Return (X, Y) of the center of cell containing provided text 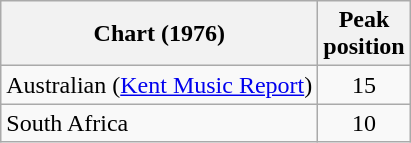
Peakposition (364, 34)
10 (364, 123)
South Africa (160, 123)
Australian (Kent Music Report) (160, 85)
Chart (1976) (160, 34)
15 (364, 85)
